Pinpoint the cell where the given text exists, returning its [X, Y] midpoint coordinate. 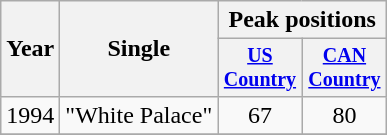
US Country [260, 68]
Peak positions [302, 20]
80 [344, 115]
67 [260, 115]
"White Palace" [139, 115]
Year [30, 49]
CAN Country [344, 68]
Single [139, 49]
1994 [30, 115]
